For the text-containing cell, return its midpoint in [X, Y] coordinate format. 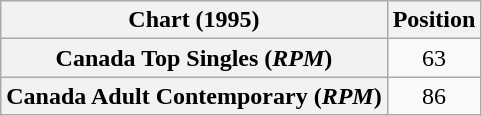
Chart (1995) [194, 20]
Position [434, 20]
Canada Adult Contemporary (RPM) [194, 96]
Canada Top Singles (RPM) [194, 58]
86 [434, 96]
63 [434, 58]
